Find where the given text appears and provide that cell's center as (x, y) coordinate. 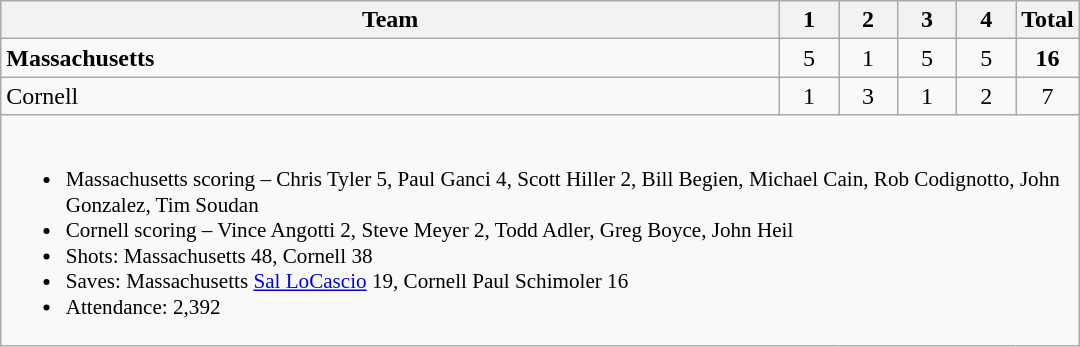
Massachusetts (390, 58)
Total (1048, 20)
7 (1048, 96)
Cornell (390, 96)
16 (1048, 58)
4 (986, 20)
Team (390, 20)
